Pinpoint the cell where the given text exists, returning its (x, y) midpoint coordinate. 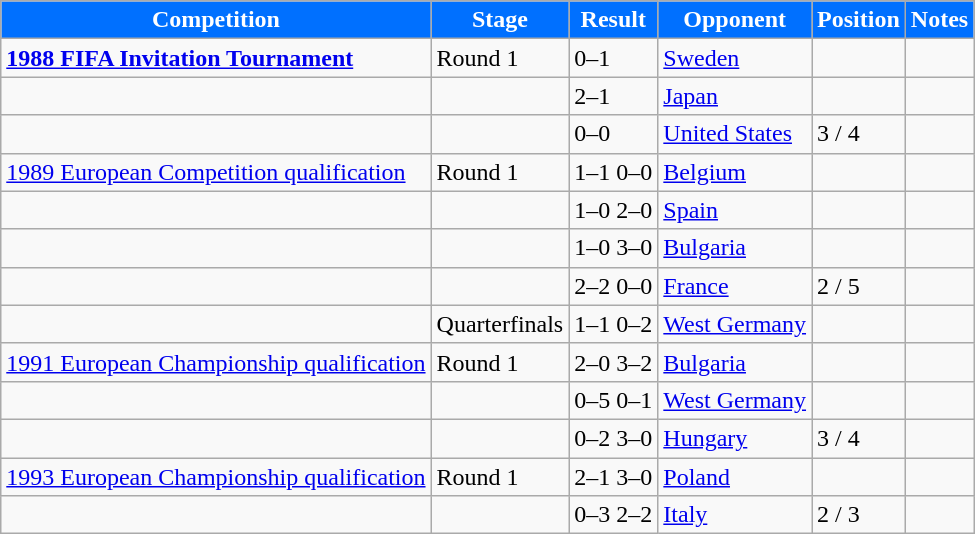
1–1 0–2 (614, 324)
1989 European Competition qualification (216, 172)
Stage (500, 20)
1993 European Championship qualification (216, 477)
Belgium (735, 172)
France (735, 286)
0–3 2–2 (614, 515)
Notes (939, 20)
Poland (735, 477)
Spain (735, 210)
2–1 3–0 (614, 477)
0–2 3–0 (614, 438)
2 / 3 (859, 515)
United States (735, 134)
1–1 0–0 (614, 172)
1–0 2–0 (614, 210)
0–1 (614, 58)
Sweden (735, 58)
2 / 5 (859, 286)
0–0 (614, 134)
2–2 0–0 (614, 286)
Result (614, 20)
Opponent (735, 20)
Competition (216, 20)
Italy (735, 515)
1–0 3–0 (614, 248)
Hungary (735, 438)
Quarterfinals (500, 324)
2–1 (614, 96)
0–5 0–1 (614, 400)
Japan (735, 96)
Position (859, 20)
2–0 3–2 (614, 362)
1988 FIFA Invitation Tournament (216, 58)
1991 European Championship qualification (216, 362)
